For the text-containing cell, return its midpoint in (x, y) coordinate format. 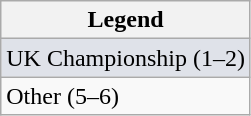
Other (5–6) (126, 96)
Legend (126, 20)
UK Championship (1–2) (126, 58)
